Detect which cell encompasses the target text, then output its [X, Y] center coordinate. 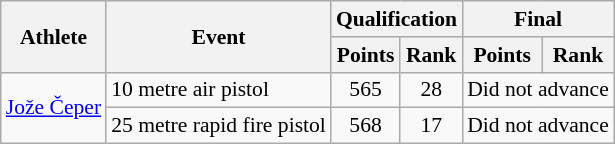
10 metre air pistol [218, 90]
565 [366, 90]
28 [431, 90]
Athlete [54, 36]
25 metre rapid fire pistol [218, 126]
Event [218, 36]
17 [431, 126]
568 [366, 126]
Jože Čeper [54, 108]
Qualification [396, 19]
Final [538, 19]
